Pinpoint the cell where the given text exists, returning its (X, Y) midpoint coordinate. 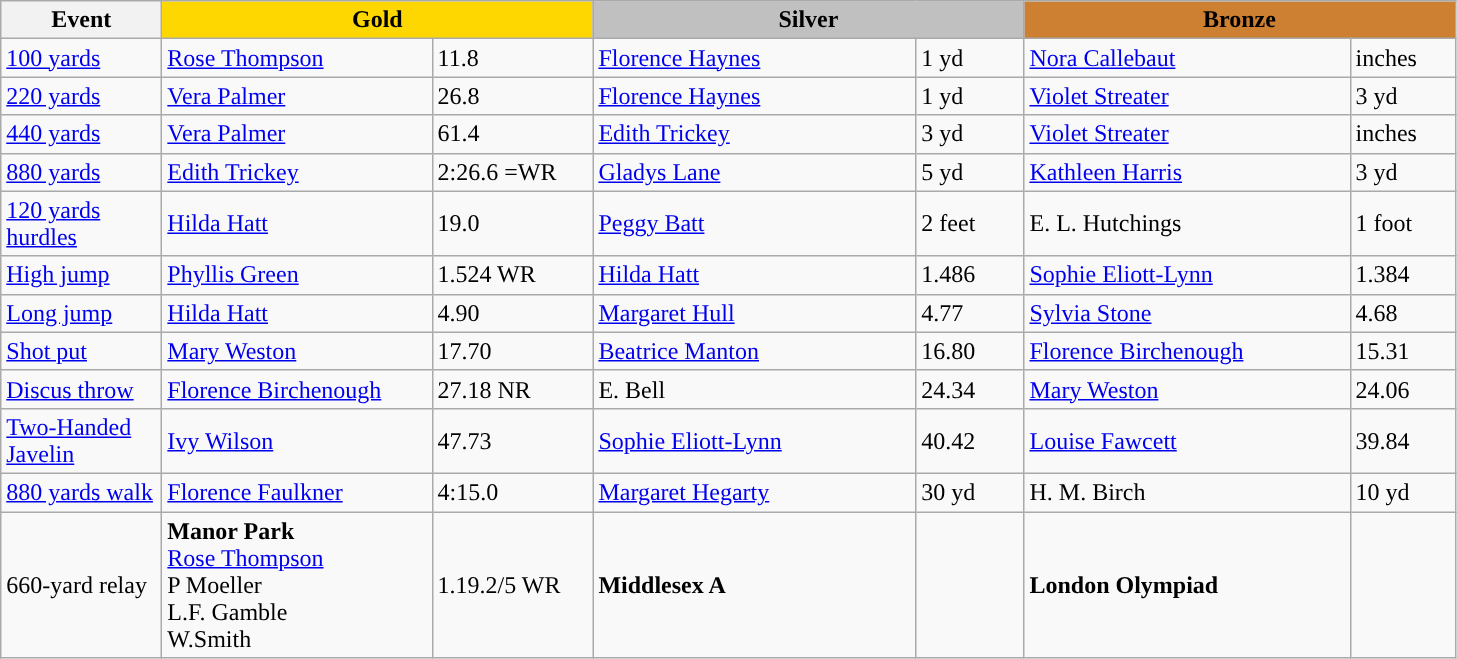
Event (82, 20)
Florence Faulkner (297, 492)
17.70 (512, 351)
Margaret Hull (754, 313)
Shot put (82, 351)
24.34 (970, 389)
4.77 (970, 313)
1 foot (1402, 224)
39.84 (1402, 440)
Two-Handed Javelin (82, 440)
11.8 (512, 58)
2 feet (970, 224)
440 yards (82, 134)
Margaret Hegarty (754, 492)
2:26.6 =WR (512, 172)
Peggy Batt (754, 224)
4:15.0 (512, 492)
880 yards walk (82, 492)
120 yards hurdles (82, 224)
Beatrice Manton (754, 351)
1.524 WR (512, 275)
Louise Fawcett (1187, 440)
Long jump (82, 313)
27.18 NR (512, 389)
61.4 (512, 134)
Sylvia Stone (1187, 313)
16.80 (970, 351)
Phyllis Green (297, 275)
Ivy Wilson (297, 440)
40.42 (970, 440)
660-yard relay (82, 585)
H. M. Birch (1187, 492)
220 yards (82, 96)
30 yd (970, 492)
26.8 (512, 96)
1.486 (970, 275)
Bronze (1240, 20)
1.19.2/5 WR (512, 585)
Gold (378, 20)
4.90 (512, 313)
Kathleen Harris (1187, 172)
47.73 (512, 440)
880 yards (82, 172)
Middlesex A (754, 585)
Nora Callebaut (1187, 58)
Manor ParkRose Thompson P Moeller L.F. GambleW.Smith (297, 585)
4.68 (1402, 313)
100 yards (82, 58)
E. L. Hutchings (1187, 224)
19.0 (512, 224)
5 yd (970, 172)
1.384 (1402, 275)
Gladys Lane (754, 172)
Rose Thompson (297, 58)
E. Bell (754, 389)
24.06 (1402, 389)
London Olympiad (1187, 585)
15.31 (1402, 351)
Silver (808, 20)
Discus throw (82, 389)
High jump (82, 275)
10 yd (1402, 492)
